Search for the cell housing the specified text and yield its [X, Y] center coordinate. 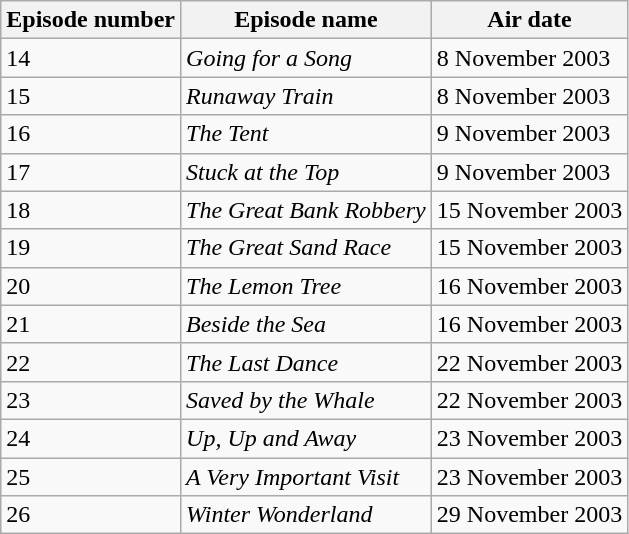
18 [91, 210]
17 [91, 172]
Air date [529, 20]
Saved by the Whale [306, 400]
Winter Wonderland [306, 515]
14 [91, 58]
The Last Dance [306, 362]
20 [91, 286]
15 [91, 96]
Episode name [306, 20]
23 [91, 400]
Going for a Song [306, 58]
16 [91, 134]
Up, Up and Away [306, 438]
The Tent [306, 134]
Episode number [91, 20]
22 [91, 362]
Runaway Train [306, 96]
The Lemon Tree [306, 286]
26 [91, 515]
25 [91, 477]
The Great Bank Robbery [306, 210]
Beside the Sea [306, 324]
The Great Sand Race [306, 248]
29 November 2003 [529, 515]
Stuck at the Top [306, 172]
19 [91, 248]
24 [91, 438]
21 [91, 324]
A Very Important Visit [306, 477]
